Return the [x, y] coordinate for the center point of the cell that contains the specified text.  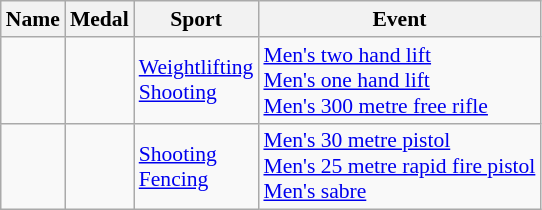
Medal [100, 19]
Men's two hand liftMen's one hand liftMen's 300 metre free rifle [399, 80]
WeightliftingShooting [196, 80]
ShootingFencing [196, 166]
Sport [196, 19]
Men's 30 metre pistolMen's 25 metre rapid fire pistolMen's sabre [399, 166]
Event [399, 19]
Name [33, 19]
